Detect which cell encompasses the target text, then output its [X, Y] center coordinate. 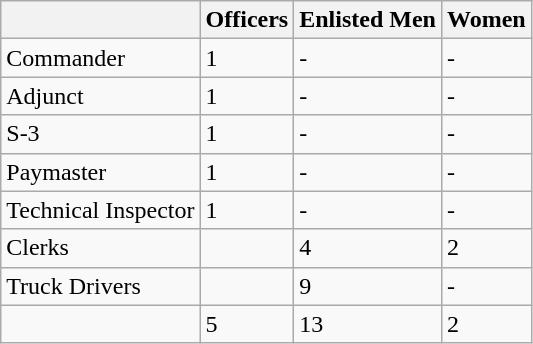
S-3 [100, 134]
Enlisted Men [368, 20]
13 [368, 324]
Officers [247, 20]
4 [368, 248]
Paymaster [100, 172]
Clerks [100, 248]
Technical Inspector [100, 210]
Women [486, 20]
5 [247, 324]
Adjunct [100, 96]
Truck Drivers [100, 286]
Commander [100, 58]
9 [368, 286]
